Output the (x, y) coordinate of the center of the cell containing the given text.  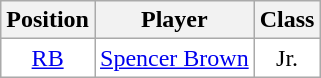
Player (174, 20)
Position (48, 20)
Spencer Brown (174, 58)
RB (48, 58)
Jr. (287, 58)
Class (287, 20)
